From the cell containing the given text, extract its center point as (X, Y) coordinate. 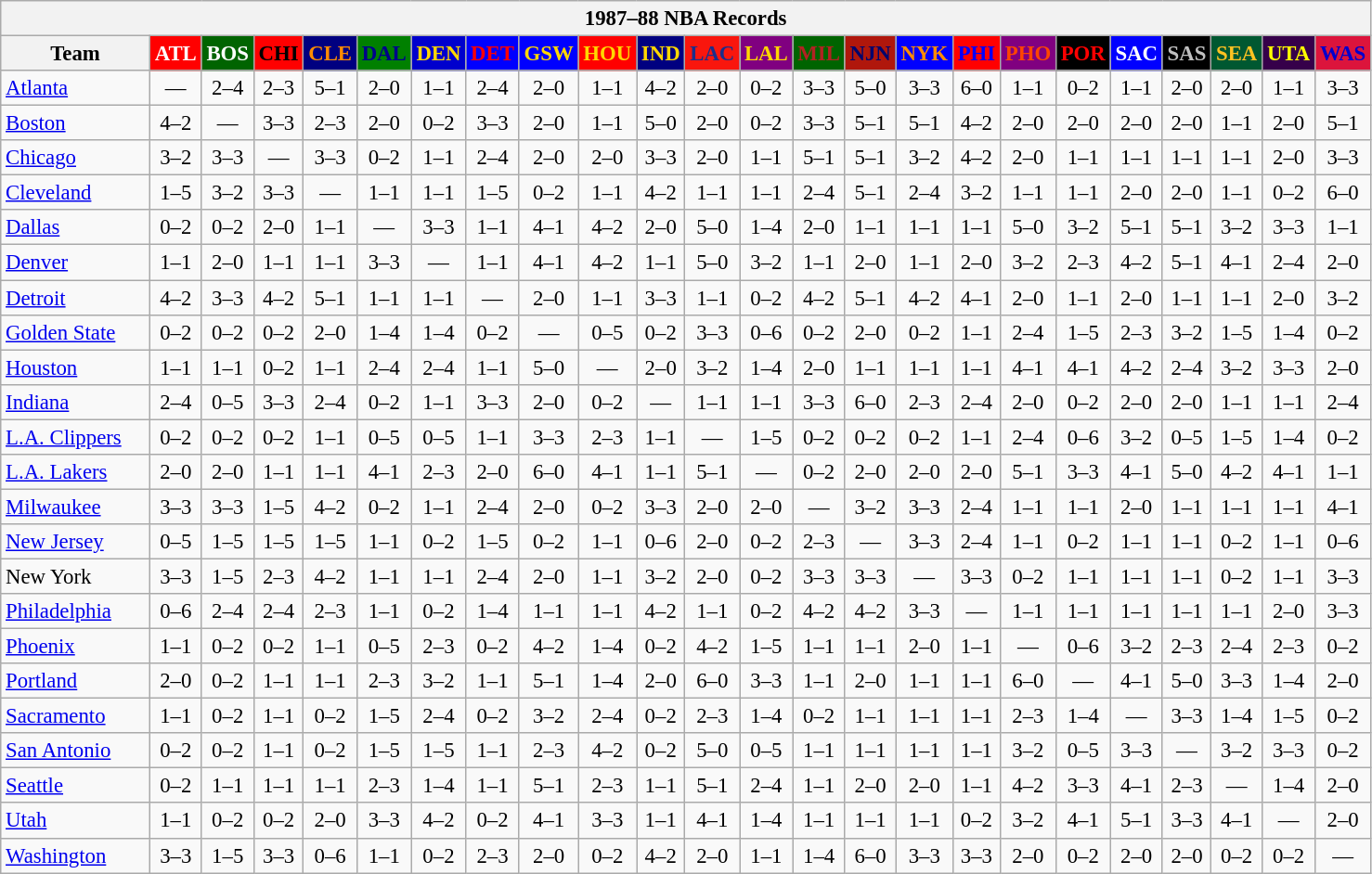
Houston (76, 367)
Cleveland (76, 193)
San Antonio (76, 751)
Golden State (76, 332)
MIL (819, 54)
Portland (76, 681)
Boston (76, 123)
L.A. Lakers (76, 472)
Sacramento (76, 716)
SAC (1136, 54)
ATL (175, 54)
Philadelphia (76, 611)
IND (661, 54)
LAL (767, 54)
Dallas (76, 227)
POR (1082, 54)
NJN (871, 54)
Utah (76, 821)
New Jersey (76, 542)
NYK (925, 54)
BOS (227, 54)
UTA (1288, 54)
CHI (278, 54)
Denver (76, 263)
DAL (384, 54)
CLE (330, 54)
DET (492, 54)
Detroit (76, 298)
GSW (549, 54)
1987–88 NBA Records (686, 19)
LAC (713, 54)
Milwaukee (76, 507)
SAS (1186, 54)
Chicago (76, 158)
Washington (76, 855)
New York (76, 576)
Seattle (76, 786)
Indiana (76, 402)
L.A. Clippers (76, 437)
Phoenix (76, 647)
PHI (977, 54)
SEA (1236, 54)
Team (76, 54)
HOU (607, 54)
PHO (1028, 54)
DEN (438, 54)
WAS (1343, 54)
Atlanta (76, 88)
